Identify which cell holds the provided text, then report its (x, y) central coordinate. 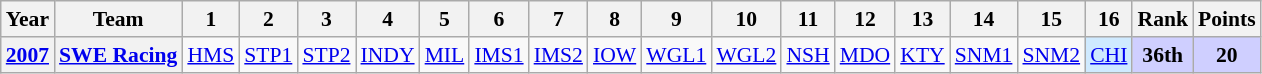
Rank (1162, 19)
36th (1162, 55)
1 (210, 19)
MIL (445, 55)
IMS1 (498, 55)
Points (1227, 19)
16 (1108, 19)
Team (118, 19)
SNM2 (1051, 55)
14 (984, 19)
CHI (1108, 55)
6 (498, 19)
SNM1 (984, 55)
Year (28, 19)
2007 (28, 55)
3 (326, 19)
2 (268, 19)
10 (746, 19)
12 (866, 19)
IMS2 (558, 55)
4 (388, 19)
MDO (866, 55)
IOW (614, 55)
SWE Racing (118, 55)
NSH (808, 55)
KTY (922, 55)
15 (1051, 19)
7 (558, 19)
INDY (388, 55)
STP2 (326, 55)
11 (808, 19)
8 (614, 19)
STP1 (268, 55)
5 (445, 19)
HMS (210, 55)
20 (1227, 55)
WGL2 (746, 55)
9 (676, 19)
13 (922, 19)
WGL1 (676, 55)
